Scan for the cell matching the given text and deliver its [X, Y] coordinate at center. 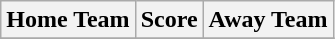
Score [169, 20]
Home Team [68, 20]
Away Team [268, 20]
